Return (X, Y) of the center of cell containing provided text 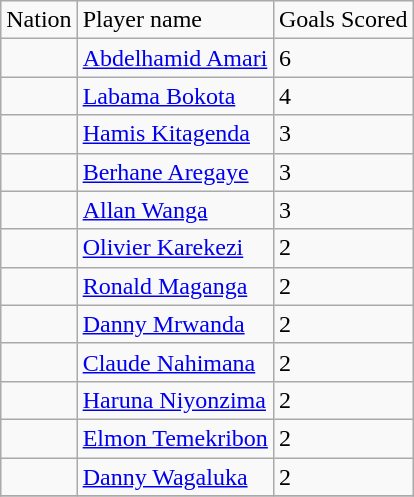
Allan Wanga (175, 210)
Abdelhamid Amari (175, 58)
Goals Scored (343, 20)
6 (343, 58)
Danny Wagaluka (175, 477)
Olivier Karekezi (175, 248)
Claude Nahimana (175, 362)
4 (343, 96)
Ronald Maganga (175, 286)
Danny Mrwanda (175, 324)
Haruna Niyonzima (175, 400)
Berhane Aregaye (175, 172)
Elmon Temekribon (175, 438)
Player name (175, 20)
Nation (39, 20)
Labama Bokota (175, 96)
Hamis Kitagenda (175, 134)
